Capture the cell that displays the provided text and extract its (X, Y) central coordinate. 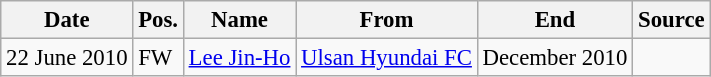
Pos. (158, 20)
Lee Jin-Ho (239, 58)
From (386, 20)
End (554, 20)
Date (67, 20)
FW (158, 58)
Source (672, 20)
Name (239, 20)
December 2010 (554, 58)
Ulsan Hyundai FC (386, 58)
22 June 2010 (67, 58)
